Provide the (x, y) coordinate of the cell's center where the given text is located.  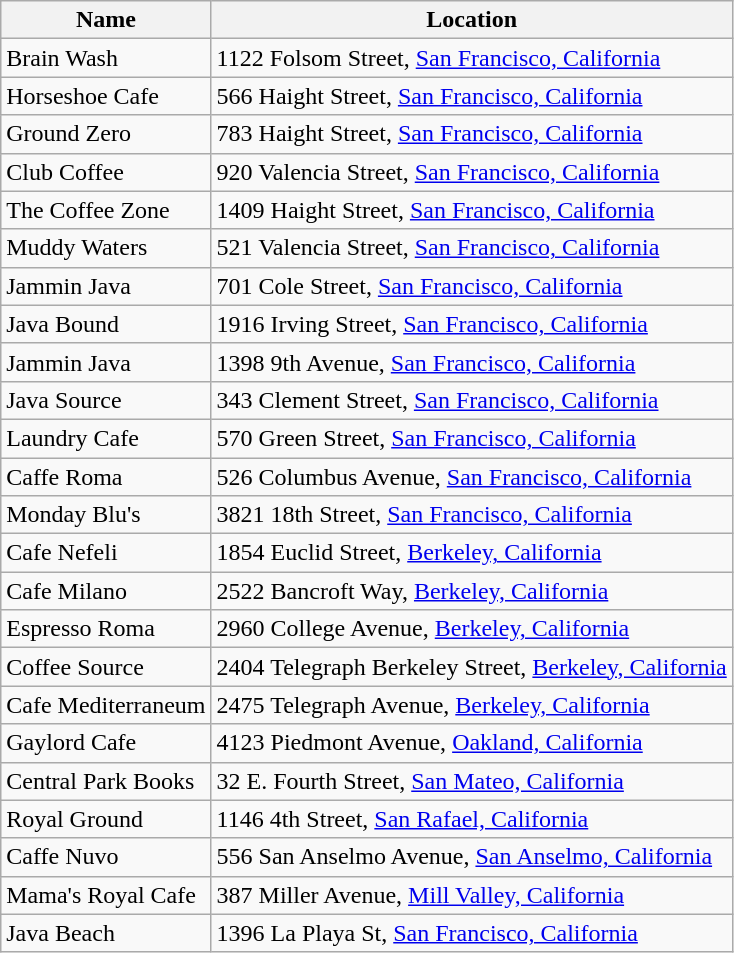
Java Beach (106, 933)
Ground Zero (106, 134)
4123 Piedmont Avenue, Oakland, California (472, 743)
521 Valencia Street, San Francisco, California (472, 248)
Espresso Roma (106, 629)
1916 Irving Street, San Francisco, California (472, 324)
Club Coffee (106, 172)
2475 Telegraph Avenue, Berkeley, California (472, 705)
526 Columbus Avenue, San Francisco, California (472, 477)
Muddy Waters (106, 248)
Mama's Royal Cafe (106, 895)
Cafe Milano (106, 591)
Royal Ground (106, 819)
Name (106, 20)
1854 Euclid Street, Berkeley, California (472, 553)
1122 Folsom Street, San Francisco, California (472, 58)
Caffe Nuvo (106, 857)
2522 Bancroft Way, Berkeley, California (472, 591)
783 Haight Street, San Francisco, California (472, 134)
1396 La Playa St, San Francisco, California (472, 933)
Laundry Cafe (106, 438)
Horseshoe Cafe (106, 96)
556 San Anselmo Avenue, San Anselmo, California (472, 857)
Coffee Source (106, 667)
Caffe Roma (106, 477)
570 Green Street, San Francisco, California (472, 438)
920 Valencia Street, San Francisco, California (472, 172)
2404 Telegraph Berkeley Street, Berkeley, California (472, 667)
1146 4th Street, San Rafael, California (472, 819)
Monday Blu's (106, 515)
32 E. Fourth Street, San Mateo, California (472, 781)
Java Bound (106, 324)
Location (472, 20)
The Coffee Zone (106, 210)
Cafe Nefeli (106, 553)
Gaylord Cafe (106, 743)
1398 9th Avenue, San Francisco, California (472, 362)
Central Park Books (106, 781)
2960 College Avenue, Berkeley, California (472, 629)
Cafe Mediterraneum (106, 705)
343 Clement Street, San Francisco, California (472, 400)
Java Source (106, 400)
566 Haight Street, San Francisco, California (472, 96)
387 Miller Avenue, Mill Valley, California (472, 895)
701 Cole Street, San Francisco, California (472, 286)
3821 18th Street, San Francisco, California (472, 515)
Brain Wash (106, 58)
1409 Haight Street, San Francisco, California (472, 210)
